Determine the [x, y] coordinate at the center of the cell enclosing the given text.  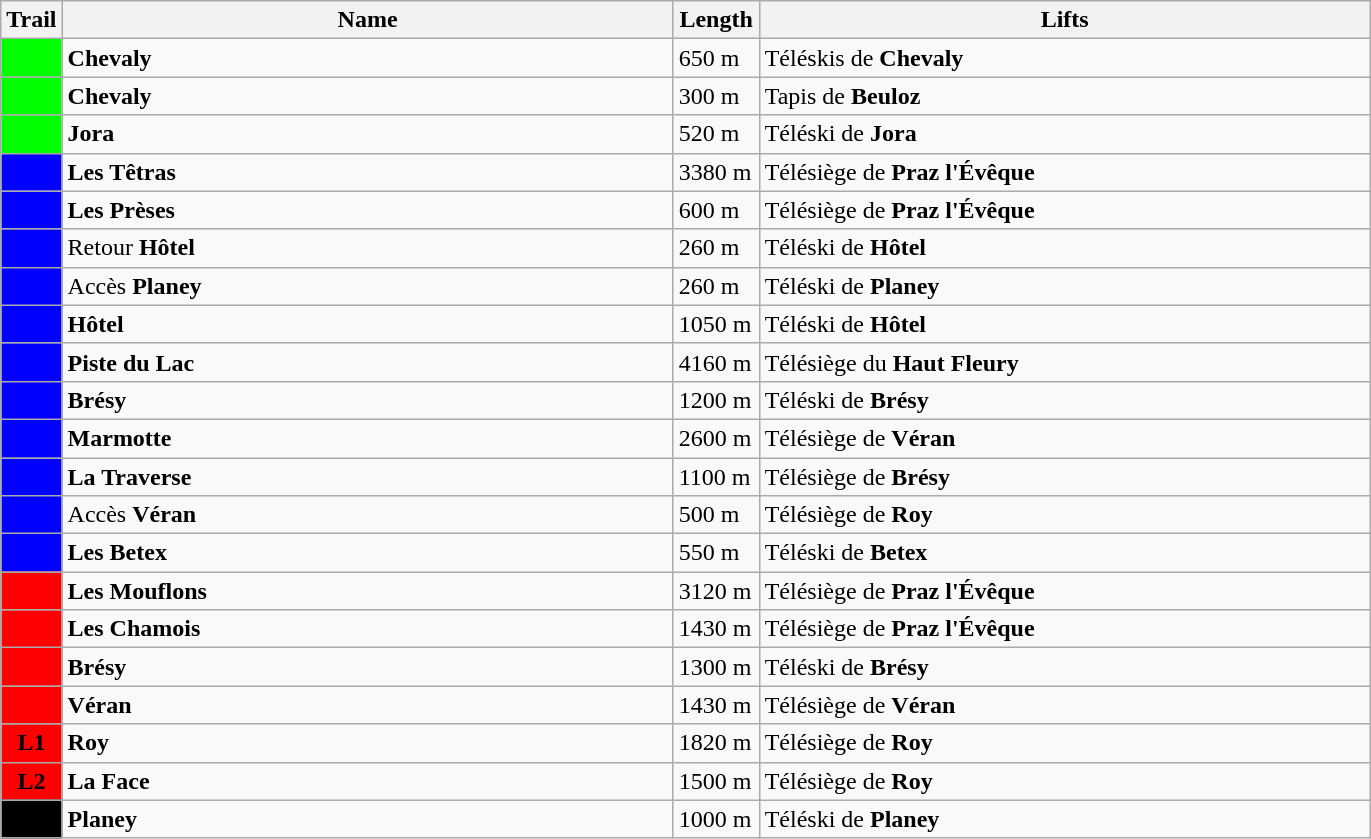
4160 m [716, 362]
La Face [368, 781]
1500 m [716, 781]
Jora [368, 134]
Téléski de Jora [1064, 134]
Les Betex [368, 553]
Télésiège de Brésy [1064, 477]
Accès Planey [368, 286]
L2 [32, 781]
Lifts [1064, 20]
Les Prèses [368, 210]
B1 [32, 819]
1820 m [716, 743]
Planey [368, 819]
1100 m [716, 477]
3380 m [716, 172]
Length [716, 20]
1300 m [716, 667]
3120 m [716, 591]
500 m [716, 515]
Piste du Lac [368, 362]
Tapis de Beuloz [1064, 96]
Les Chamois [368, 629]
1050 m [716, 324]
1200 m [716, 400]
Retour Hôtel [368, 248]
Hôtel [368, 324]
La Traverse [368, 477]
600 m [716, 210]
300 m [716, 96]
Marmotte [368, 438]
Véran [368, 705]
2600 m [716, 438]
550 m [716, 553]
Télésiège du Haut Fleury [1064, 362]
650 m [716, 58]
Téléski de Betex [1064, 553]
Accès Véran [368, 515]
Les Mouflons [368, 591]
Roy [368, 743]
Trail [32, 20]
1000 m [716, 819]
L1 [32, 743]
Les Têtras [368, 172]
Name [368, 20]
Téléskis de Chevaly [1064, 58]
520 m [716, 134]
